Locate the cell with the specified text and output its [X, Y] center coordinate. 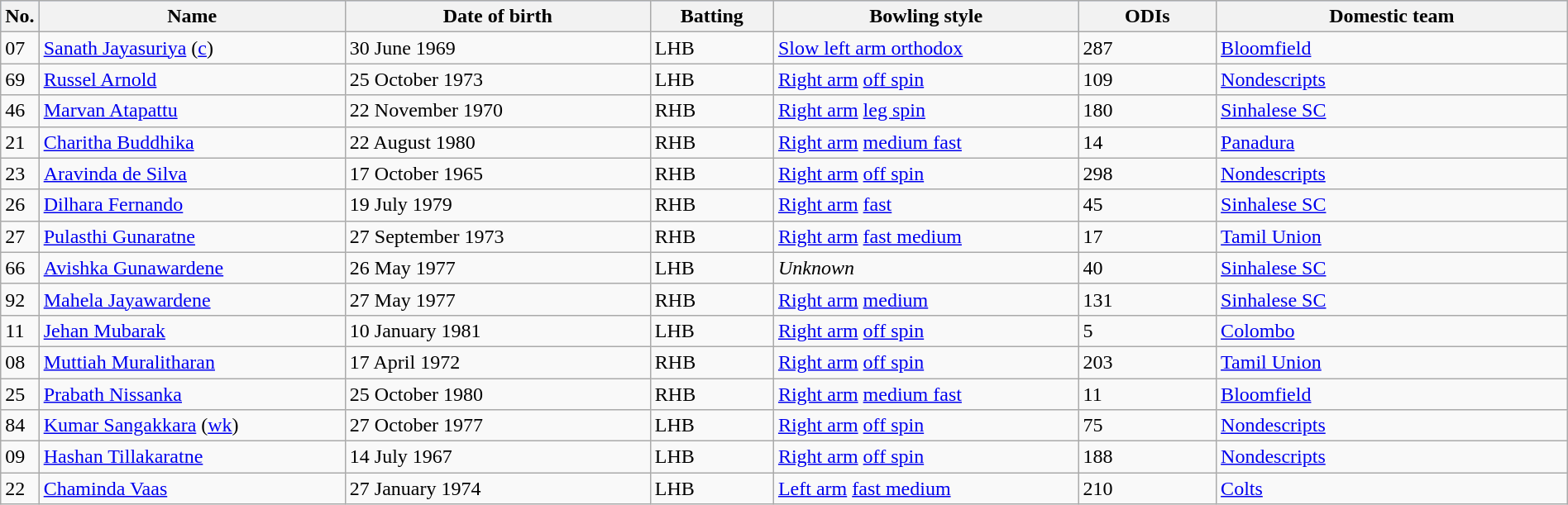
Jehan Mubarak [192, 331]
27 [20, 236]
Aravinda de Silva [192, 174]
23 [20, 174]
180 [1148, 111]
Colts [1393, 488]
Unknown [926, 268]
188 [1148, 457]
Batting [711, 17]
Left arm fast medium [926, 488]
Marvan Atapattu [192, 111]
21 [20, 142]
27 May 1977 [498, 299]
Slow left arm orthodox [926, 48]
22 August 1980 [498, 142]
Hashan Tillakaratne [192, 457]
Mahela Jayawardene [192, 299]
40 [1148, 268]
Kumar Sangakkara (wk) [192, 426]
08 [20, 362]
Charitha Buddhika [192, 142]
131 [1148, 299]
Sanath Jayasuriya (c) [192, 48]
Name [192, 17]
46 [20, 111]
27 October 1977 [498, 426]
92 [20, 299]
210 [1148, 488]
Right arm leg spin [926, 111]
26 [20, 205]
17 October 1965 [498, 174]
14 July 1967 [498, 457]
Right arm fast [926, 205]
Colombo [1393, 331]
26 May 1977 [498, 268]
84 [20, 426]
09 [20, 457]
298 [1148, 174]
25 October 1980 [498, 394]
Avishka Gunawardene [192, 268]
Right arm medium [926, 299]
25 [20, 394]
14 [1148, 142]
27 September 1973 [498, 236]
22 [20, 488]
Muttiah Muralitharan [192, 362]
Bowling style [926, 17]
Prabath Nissanka [192, 394]
19 July 1979 [498, 205]
Panadura [1393, 142]
Russel Arnold [192, 79]
Domestic team [1393, 17]
22 November 1970 [498, 111]
Dilhara Fernando [192, 205]
5 [1148, 331]
69 [20, 79]
66 [20, 268]
ODIs [1148, 17]
45 [1148, 205]
30 June 1969 [498, 48]
27 January 1974 [498, 488]
No. [20, 17]
Chaminda Vaas [192, 488]
17 April 1972 [498, 362]
10 January 1981 [498, 331]
75 [1148, 426]
07 [20, 48]
17 [1148, 236]
Pulasthi Gunaratne [192, 236]
287 [1148, 48]
Right arm fast medium [926, 236]
109 [1148, 79]
Date of birth [498, 17]
25 October 1973 [498, 79]
203 [1148, 362]
